Scan for the cell matching the given text and deliver its (x, y) coordinate at center. 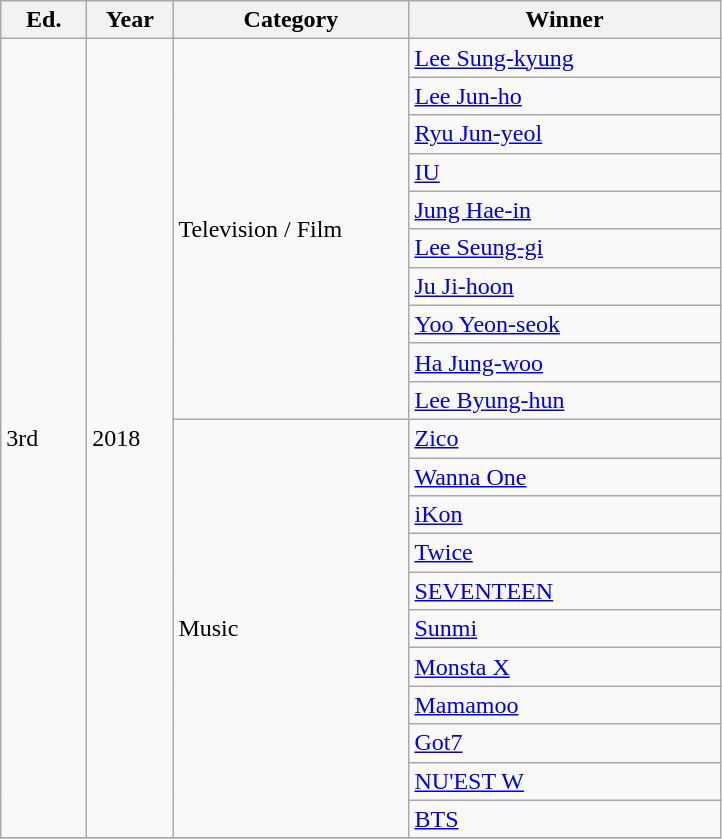
3rd (44, 438)
Lee Jun-ho (564, 96)
Monsta X (564, 667)
Sunmi (564, 629)
Yoo Yeon-seok (564, 324)
Wanna One (564, 477)
IU (564, 172)
Jung Hae-in (564, 210)
Ed. (44, 20)
Music (291, 628)
Lee Seung-gi (564, 248)
NU'EST W (564, 781)
Category (291, 20)
Ryu Jun-yeol (564, 134)
2018 (130, 438)
Zico (564, 438)
Winner (564, 20)
Mamamoo (564, 705)
Year (130, 20)
iKon (564, 515)
Ju Ji-hoon (564, 286)
Lee Sung-kyung (564, 58)
Television / Film (291, 230)
Ha Jung-woo (564, 362)
Twice (564, 553)
Got7 (564, 743)
SEVENTEEN (564, 591)
Lee Byung-hun (564, 400)
BTS (564, 819)
